For the text-containing cell, return its midpoint in [X, Y] coordinate format. 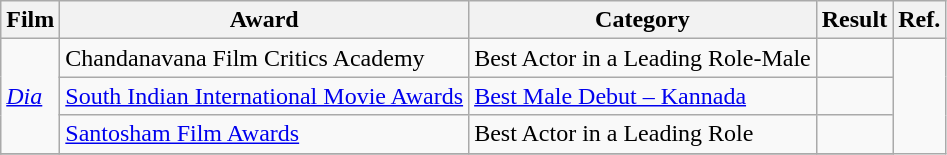
Result [854, 20]
Award [264, 20]
Best Actor in a Leading Role-Male [643, 58]
Film [30, 20]
Ref. [920, 20]
Best Actor in a Leading Role [643, 134]
Category [643, 20]
South Indian International Movie Awards [264, 96]
Chandanavana Film Critics Academy [264, 58]
Best Male Debut – Kannada [643, 96]
Dia [30, 96]
Santosham Film Awards [264, 134]
